Return [X, Y] of the center of cell containing provided text 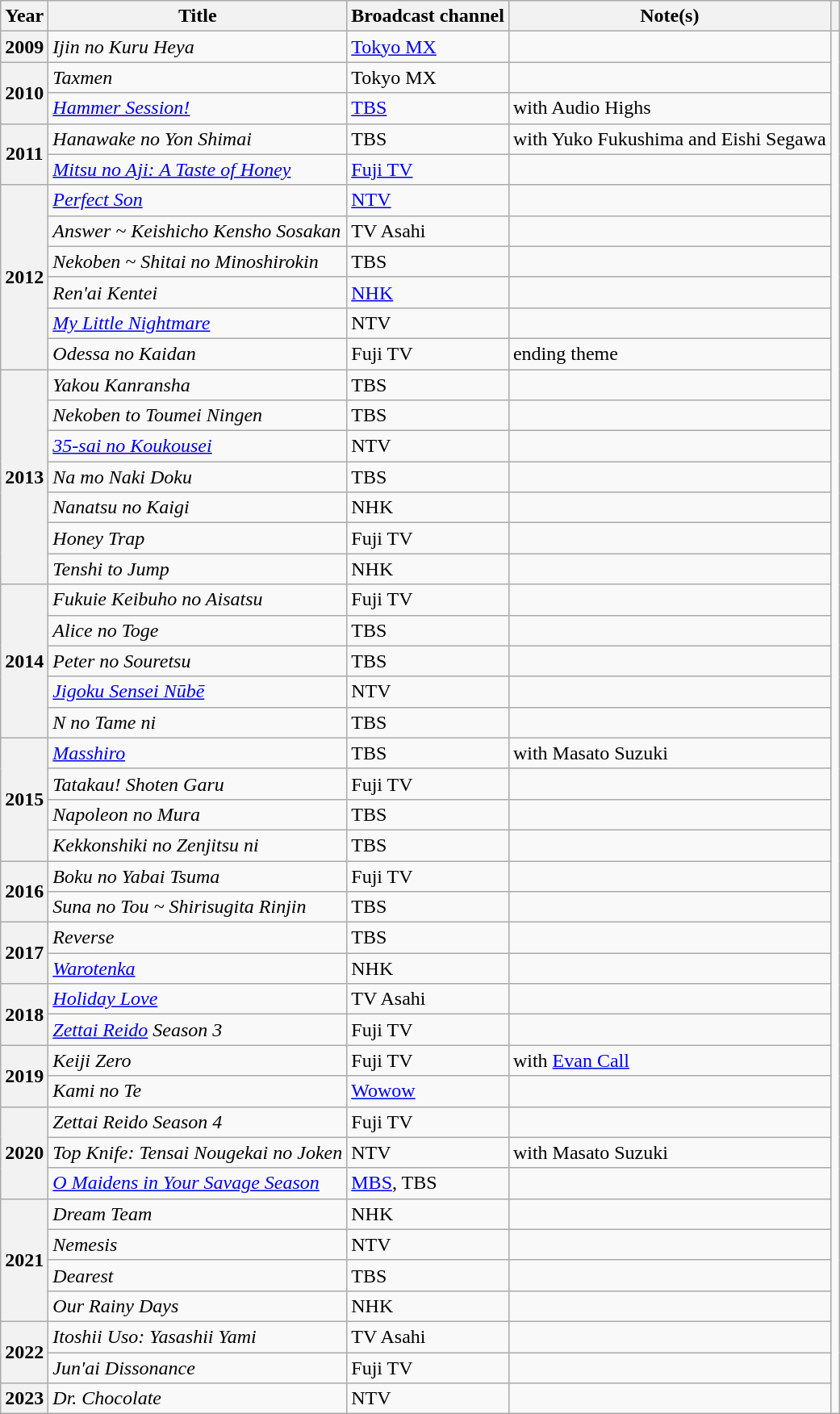
Wowow [428, 1091]
Suna no Tou ~ Shirisugita Rinjin [198, 907]
Top Knife: Tensai Nougekai no Joken [198, 1153]
Broadcast channel [428, 16]
Dearest [198, 1275]
Note(s) [670, 16]
Tatakau! Shoten Garu [198, 784]
Jigoku Sensei Nūbē [198, 692]
My Little Nightmare [198, 323]
2019 [24, 1076]
2009 [24, 47]
Warotenka [198, 968]
Hanawake no Yon Shimai [198, 139]
Jun'ai Dissonance [198, 1368]
Dr. Chocolate [198, 1399]
Yakou Kanransha [198, 385]
2016 [24, 891]
with Audio Highs [670, 108]
2011 [24, 154]
Ijin no Kuru Heya [198, 47]
ending theme [670, 353]
Ren'ai Kentei [198, 292]
N no Tame ni [198, 722]
Alice no Toge [198, 630]
Nemesis [198, 1245]
Fukuie Keibuho no Aisatsu [198, 600]
Answer ~ Keishicho Kensho Sosakan [198, 231]
Masshiro [198, 753]
Kami no Te [198, 1091]
Dream Team [198, 1214]
Zettai Reido Season 4 [198, 1122]
Holiday Love [198, 999]
Nekoben to Toumei Ningen [198, 416]
35-sai no Koukousei [198, 446]
Nekoben ~ Shitai no Minoshirokin [198, 261]
Na mo Naki Doku [198, 477]
Taxmen [198, 77]
Our Rainy Days [198, 1306]
Kekkonshiki no Zenjitsu ni [198, 845]
with Evan Call [670, 1060]
Nanatsu no Kaigi [198, 508]
Mitsu no Aji: A Taste of Honey [198, 169]
O Maidens in Your Savage Season [198, 1183]
Honey Trap [198, 538]
2022 [24, 1352]
Keiji Zero [198, 1060]
2015 [24, 799]
with Yuko Fukushima and Eishi Segawa [670, 139]
2013 [24, 477]
Odessa no Kaidan [198, 353]
Itoshii Uso: Yasashii Yami [198, 1337]
Napoleon no Mura [198, 814]
2014 [24, 661]
2020 [24, 1153]
Hammer Session! [198, 108]
2010 [24, 93]
Reverse [198, 938]
Peter no Souretsu [198, 661]
2012 [24, 277]
2021 [24, 1260]
Year [24, 16]
2023 [24, 1399]
Zettai Reido Season 3 [198, 1030]
Boku no Yabai Tsuma [198, 876]
Title [198, 16]
Tenshi to Jump [198, 569]
MBS, TBS [428, 1183]
2017 [24, 953]
Perfect Son [198, 200]
2018 [24, 1014]
